Locate the cell with the specified text and output its [X, Y] center coordinate. 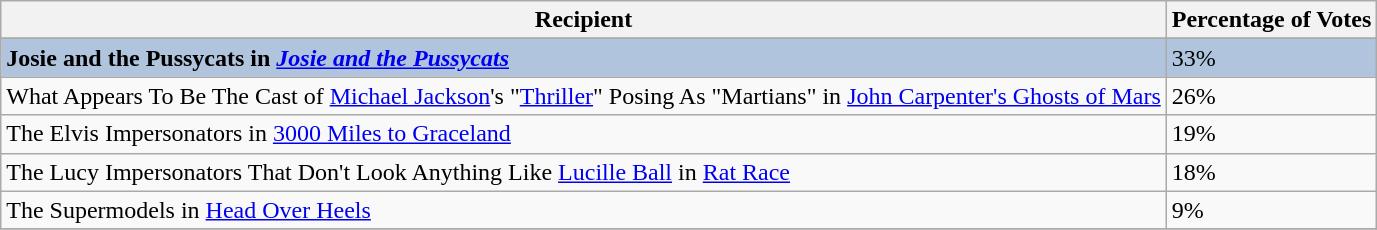
9% [1272, 210]
26% [1272, 96]
Recipient [584, 20]
19% [1272, 134]
33% [1272, 58]
What Appears To Be The Cast of Michael Jackson's "Thriller" Posing As "Martians" in John Carpenter's Ghosts of Mars [584, 96]
The Elvis Impersonators in 3000 Miles to Graceland [584, 134]
18% [1272, 172]
The Supermodels in Head Over Heels [584, 210]
The Lucy Impersonators That Don't Look Anything Like Lucille Ball in Rat Race [584, 172]
Josie and the Pussycats in Josie and the Pussycats [584, 58]
Percentage of Votes [1272, 20]
